Return the (X, Y) coordinate for the center point of the cell that contains the specified text.  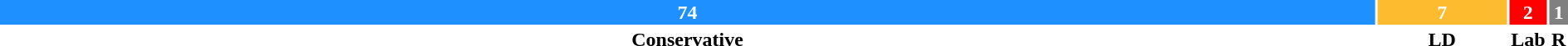
2 (1528, 12)
7 (1442, 12)
1 (1558, 12)
74 (687, 12)
